Return the [X, Y] coordinate for the center point of the cell that contains the specified text.  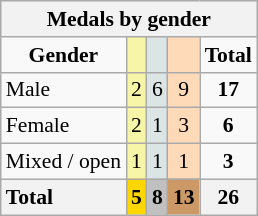
Male [64, 90]
17 [228, 90]
Medals by gender [129, 19]
8 [158, 197]
5 [136, 197]
Mixed / open [64, 162]
9 [184, 90]
Gender [64, 55]
Female [64, 126]
26 [228, 197]
13 [184, 197]
